Find where the given text appears and provide that cell's center as (X, Y) coordinate. 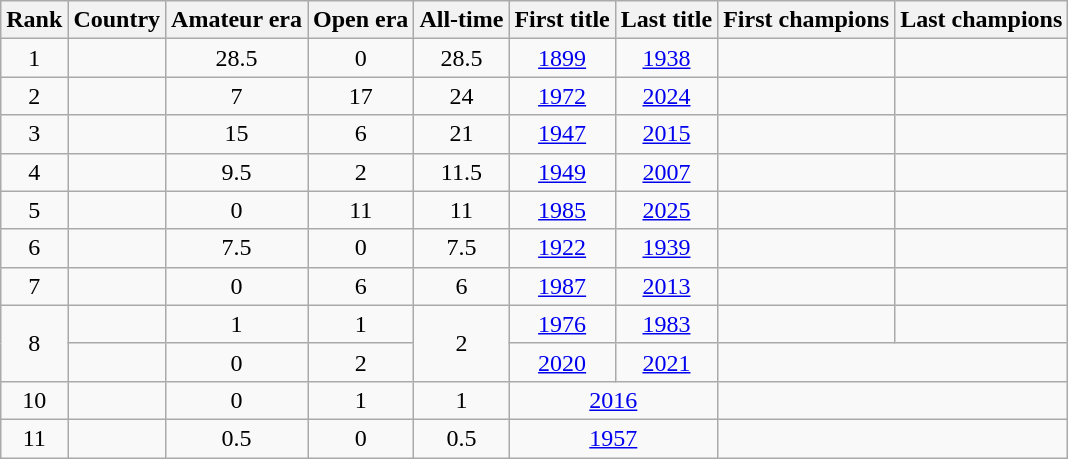
2024 (666, 96)
Open era (361, 20)
Last champions (982, 20)
3 (34, 134)
21 (462, 134)
1899 (562, 58)
2021 (666, 362)
1938 (666, 58)
17 (361, 96)
1947 (562, 134)
1957 (614, 438)
1949 (562, 172)
2020 (562, 362)
Amateur era (237, 20)
24 (462, 96)
9.5 (237, 172)
1939 (666, 248)
10 (34, 400)
8 (34, 343)
1987 (562, 286)
1922 (562, 248)
2025 (666, 210)
2016 (614, 400)
Rank (34, 20)
1976 (562, 324)
5 (34, 210)
2015 (666, 134)
2013 (666, 286)
1983 (666, 324)
4 (34, 172)
All-time (462, 20)
First title (562, 20)
Last title (666, 20)
1985 (562, 210)
2007 (666, 172)
Country (117, 20)
First champions (806, 20)
11.5 (462, 172)
1972 (562, 96)
15 (237, 134)
